Extract the (X, Y) coordinate from the center of the cell holding the provided text.  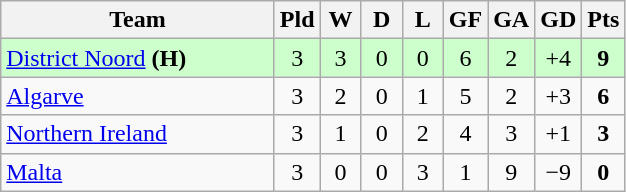
GF (465, 20)
5 (465, 96)
+4 (558, 58)
W (340, 20)
Team (138, 20)
Algarve (138, 96)
−9 (558, 172)
Malta (138, 172)
D (382, 20)
Pld (297, 20)
Northern Ireland (138, 134)
District Noord (H) (138, 58)
L (422, 20)
Pts (604, 20)
GA (512, 20)
4 (465, 134)
GD (558, 20)
+3 (558, 96)
+1 (558, 134)
